Scan for the cell matching the given text and deliver its (x, y) coordinate at center. 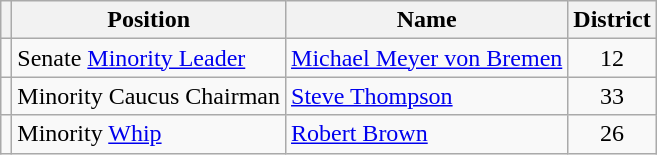
Minority Whip (149, 134)
Name (427, 20)
Robert Brown (427, 134)
District (612, 20)
Steve Thompson (427, 96)
26 (612, 134)
Senate Minority Leader (149, 58)
Position (149, 20)
33 (612, 96)
Minority Caucus Chairman (149, 96)
12 (612, 58)
Michael Meyer von Bremen (427, 58)
